Find where the given text appears and provide that cell's center as (X, Y) coordinate. 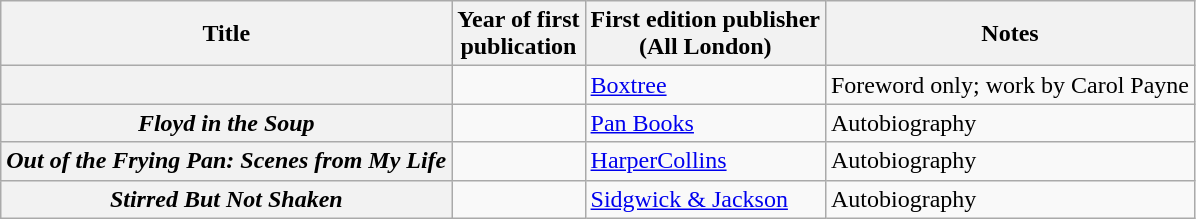
First edition publisher(All London) (705, 34)
Boxtree (705, 85)
Floyd in the Soup (226, 123)
Stirred But Not Shaken (226, 199)
Title (226, 34)
Out of the Frying Pan: Scenes from My Life (226, 161)
Foreword only; work by Carol Payne (1010, 85)
Notes (1010, 34)
Pan Books (705, 123)
Sidgwick & Jackson (705, 199)
HarperCollins (705, 161)
Year of firstpublication (518, 34)
